Find where the given text appears and provide that cell's center as [x, y] coordinate. 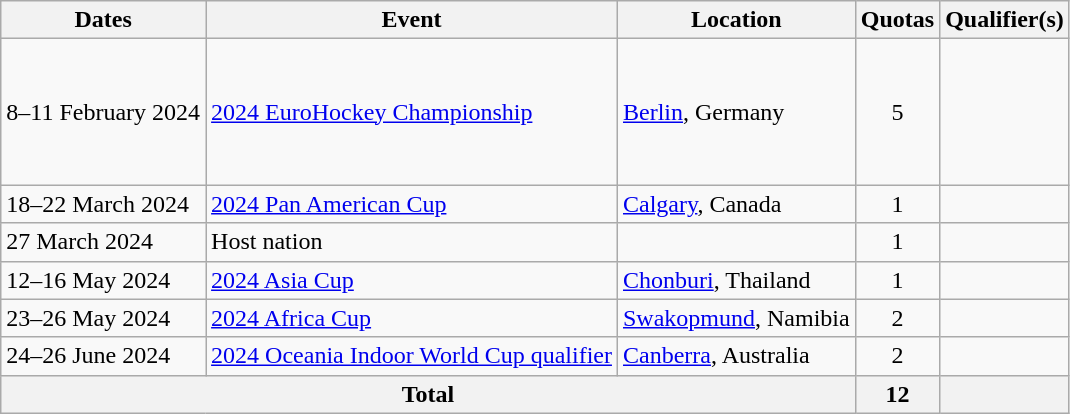
Total [428, 394]
2024 EuroHockey Championship [412, 112]
Quotas [897, 20]
27 March 2024 [104, 242]
5 [897, 112]
Dates [104, 20]
12–16 May 2024 [104, 280]
Berlin, Germany [736, 112]
2024 Oceania Indoor World Cup qualifier [412, 356]
Canberra, Australia [736, 356]
Host nation [412, 242]
2024 Pan American Cup [412, 204]
Swakopmund, Namibia [736, 318]
8–11 February 2024 [104, 112]
Qualifier(s) [1005, 20]
Event [412, 20]
12 [897, 394]
Chonburi, Thailand [736, 280]
2024 Africa Cup [412, 318]
23–26 May 2024 [104, 318]
Calgary, Canada [736, 204]
24–26 June 2024 [104, 356]
18–22 March 2024 [104, 204]
Location [736, 20]
2024 Asia Cup [412, 280]
